Determine the [X, Y] coordinate at the center of the cell enclosing the given text.  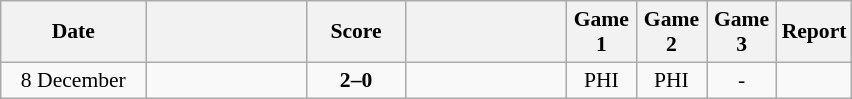
2–0 [356, 80]
Date [74, 32]
Game 3 [741, 32]
Report [814, 32]
Score [356, 32]
Game 1 [601, 32]
Game 2 [671, 32]
- [741, 80]
8 December [74, 80]
